Identify which cell holds the provided text, then report its [X, Y] central coordinate. 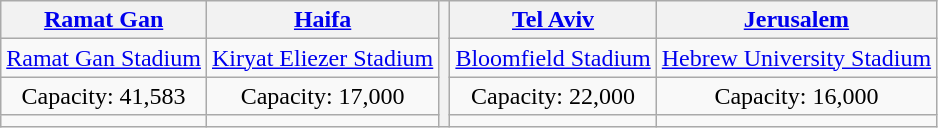
Bloomfield Stadium [553, 58]
Jerusalem [796, 20]
Kiryat Eliezer Stadium [322, 58]
Haifa [322, 20]
Tel Aviv [553, 20]
Capacity: 41,583 [104, 96]
Capacity: 17,000 [322, 96]
Capacity: 22,000 [553, 96]
Capacity: 16,000 [796, 96]
Ramat Gan Stadium [104, 58]
Ramat Gan [104, 20]
Hebrew University Stadium [796, 58]
